Locate the cell with the specified text and output its (X, Y) center coordinate. 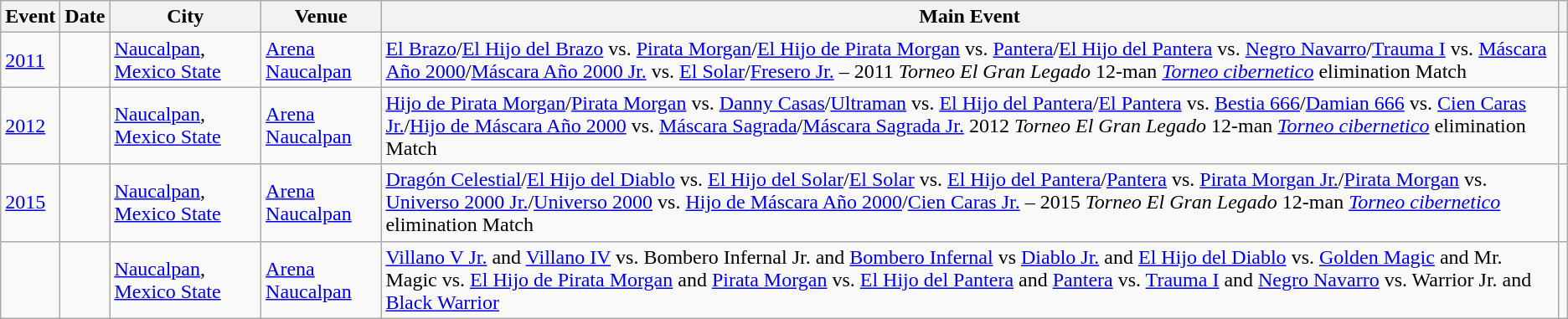
Venue (322, 17)
Main Event (970, 17)
2015 (30, 203)
Event (30, 17)
2011 (30, 60)
City (186, 17)
Date (85, 17)
2012 (30, 126)
